Pinpoint the cell where the given text exists, returning its [x, y] midpoint coordinate. 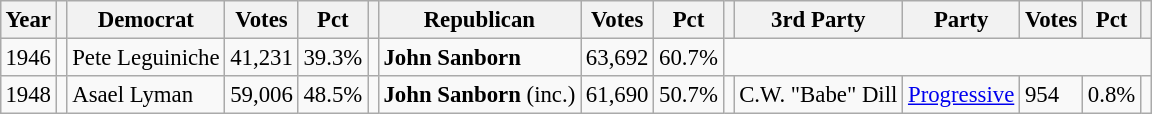
Progressive [962, 95]
61,690 [618, 95]
954 [1052, 95]
60.7% [688, 57]
1946 [28, 57]
C.W. "Babe" Dill [818, 95]
Asael Lyman [146, 95]
John Sanborn [479, 57]
39.3% [332, 57]
Republican [479, 20]
59,006 [262, 95]
1948 [28, 95]
50.7% [688, 95]
3rd Party [818, 20]
Year [28, 20]
Party [962, 20]
41,231 [262, 57]
Democrat [146, 20]
0.8% [1112, 95]
Pete Leguiniche [146, 57]
John Sanborn (inc.) [479, 95]
48.5% [332, 95]
63,692 [618, 57]
